Capture the cell that displays the provided text and extract its (X, Y) central coordinate. 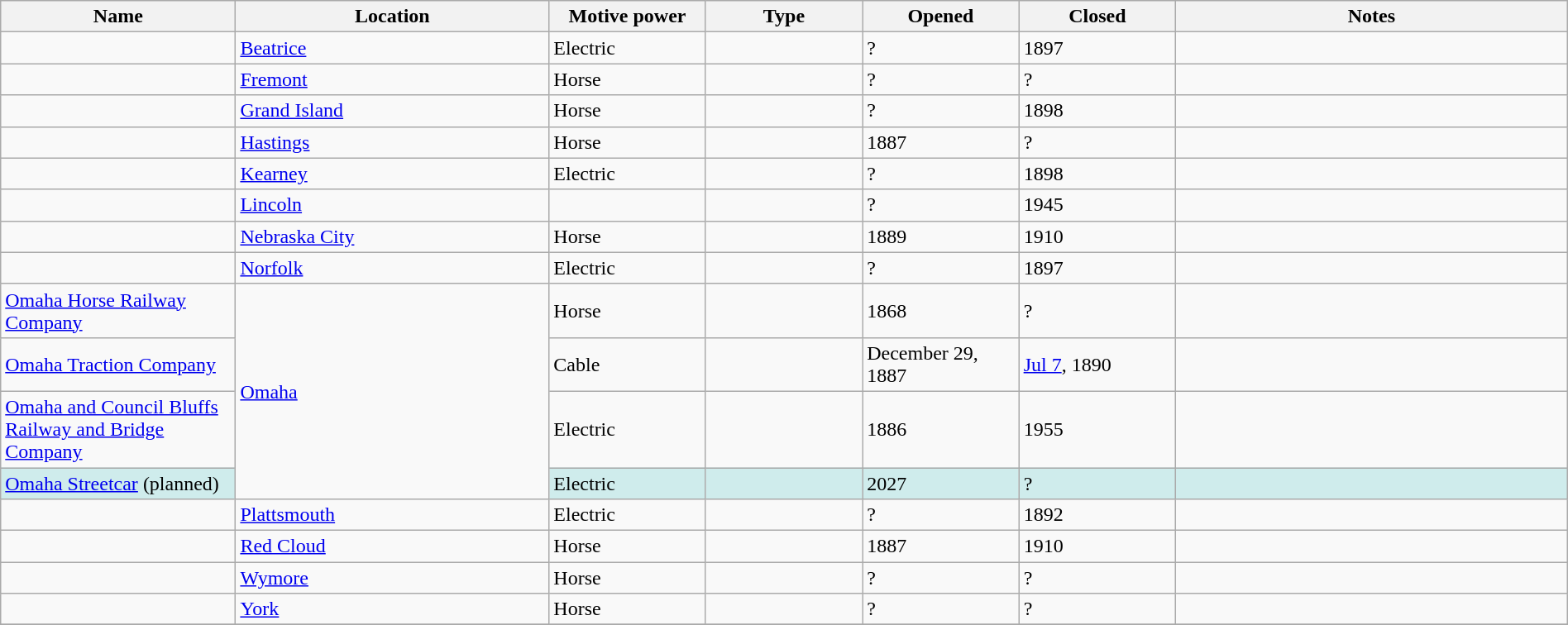
Omaha Streetcar (planned) (118, 484)
Norfolk (392, 268)
Grand Island (392, 111)
1886 (941, 429)
December 29, 1887 (941, 364)
Cable (627, 364)
1955 (1097, 429)
Opened (941, 17)
Beatrice (392, 48)
Wymore (392, 578)
Name (118, 17)
1892 (1097, 515)
Hastings (392, 142)
2027 (941, 484)
Lincoln (392, 205)
1889 (941, 236)
1945 (1097, 205)
Omaha Traction Company (118, 364)
Motive power (627, 17)
Omaha (392, 391)
York (392, 609)
Omaha and Council Bluffs Railway and Bridge Company (118, 429)
Closed (1097, 17)
Type (784, 17)
Omaha Horse Railway Company (118, 311)
Plattsmouth (392, 515)
Jul 7, 1890 (1097, 364)
Fremont (392, 79)
Notes (1372, 17)
Nebraska City (392, 236)
Kearney (392, 174)
1868 (941, 311)
Red Cloud (392, 546)
Location (392, 17)
